Return the (x, y) coordinate for the center point of the cell that contains the specified text.  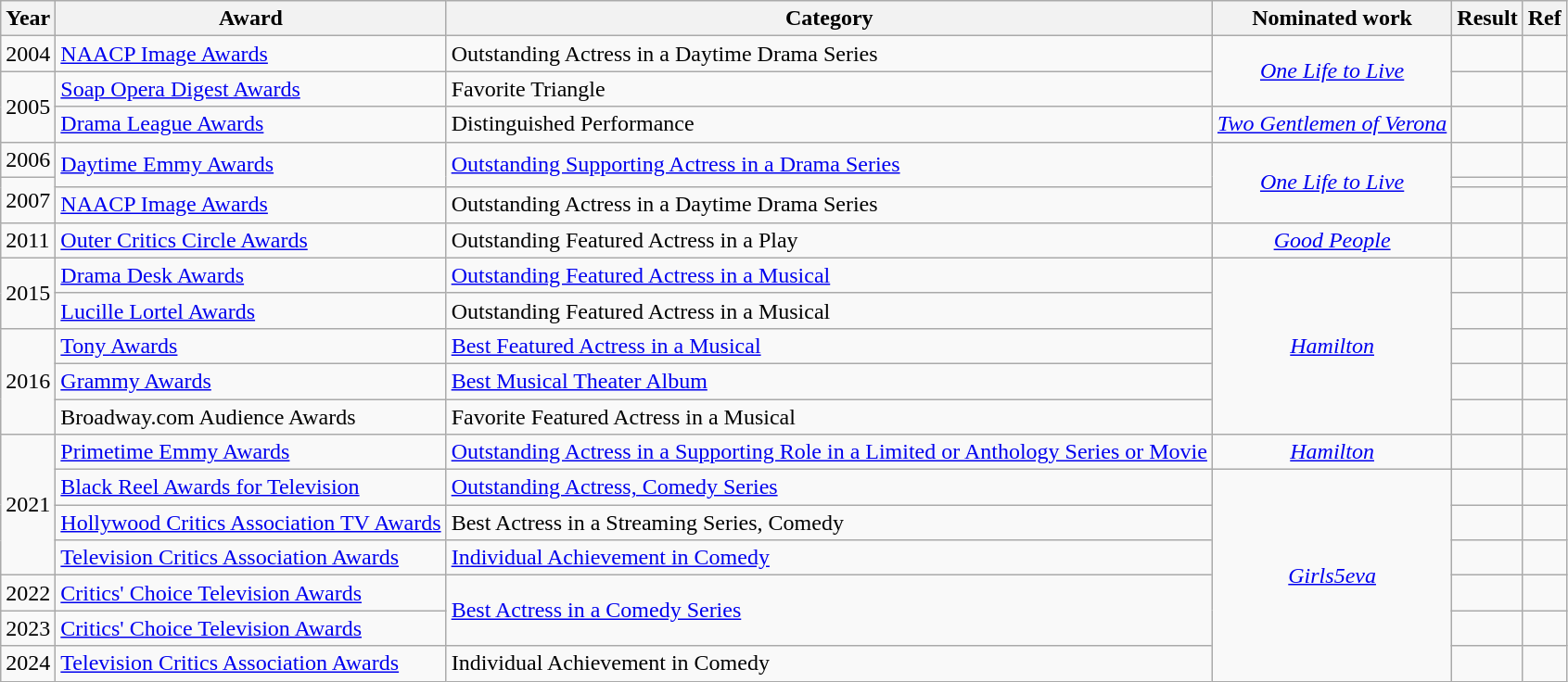
Broadway.com Audience Awards (250, 416)
Good People (1332, 240)
Primetime Emmy Awards (250, 452)
Outstanding Actress, Comedy Series (829, 487)
2022 (28, 593)
Two Gentlemen of Verona (1332, 124)
Best Featured Actress in a Musical (829, 346)
Black Reel Awards for Television (250, 487)
Category (829, 19)
Lucille Lortel Awards (250, 310)
Grammy Awards (250, 381)
Nominated work (1332, 19)
Outstanding Actress in a Supporting Role in a Limited or Anthology Series or Movie (829, 452)
Outstanding Supporting Actress in a Drama Series (829, 165)
Year (28, 19)
2004 (28, 54)
Favorite Featured Actress in a Musical (829, 416)
Tony Awards (250, 346)
Hollywood Critics Association TV Awards (250, 523)
2023 (28, 628)
Drama Desk Awards (250, 275)
2021 (28, 505)
Best Actress in a Streaming Series, Comedy (829, 523)
Girls5eva (1332, 575)
Distinguished Performance (829, 124)
Drama League Awards (250, 124)
Outstanding Featured Actress in a Play (829, 240)
2015 (28, 293)
2016 (28, 381)
2007 (28, 200)
Favorite Triangle (829, 89)
2005 (28, 107)
2011 (28, 240)
Soap Opera Digest Awards (250, 89)
Ref (1545, 19)
2024 (28, 663)
Daytime Emmy Awards (250, 165)
Award (250, 19)
Outer Critics Circle Awards (250, 240)
Best Musical Theater Album (829, 381)
2006 (28, 159)
Best Actress in a Comedy Series (829, 611)
Result (1487, 19)
